Identify which cell holds the provided text, then report its [X, Y] central coordinate. 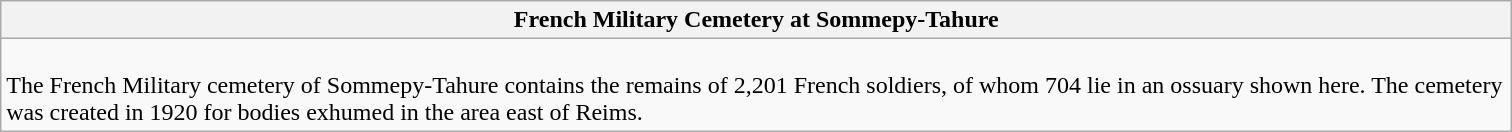
French Military Cemetery at Sommepy-Tahure [756, 20]
